Locate the cell with the specified text and output its (X, Y) center coordinate. 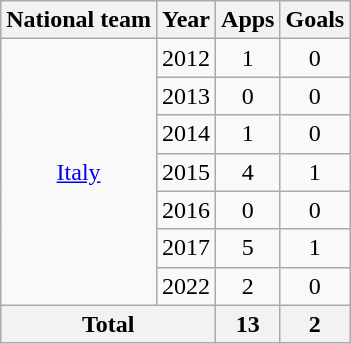
Italy (79, 172)
2013 (186, 96)
2016 (186, 210)
2015 (186, 172)
2017 (186, 248)
4 (248, 172)
2014 (186, 134)
5 (248, 248)
13 (248, 324)
Year (186, 20)
2022 (186, 286)
Goals (315, 20)
National team (79, 20)
Apps (248, 20)
2012 (186, 58)
Total (108, 324)
